Determine the [X, Y] coordinate at the center of the cell enclosing the given text.  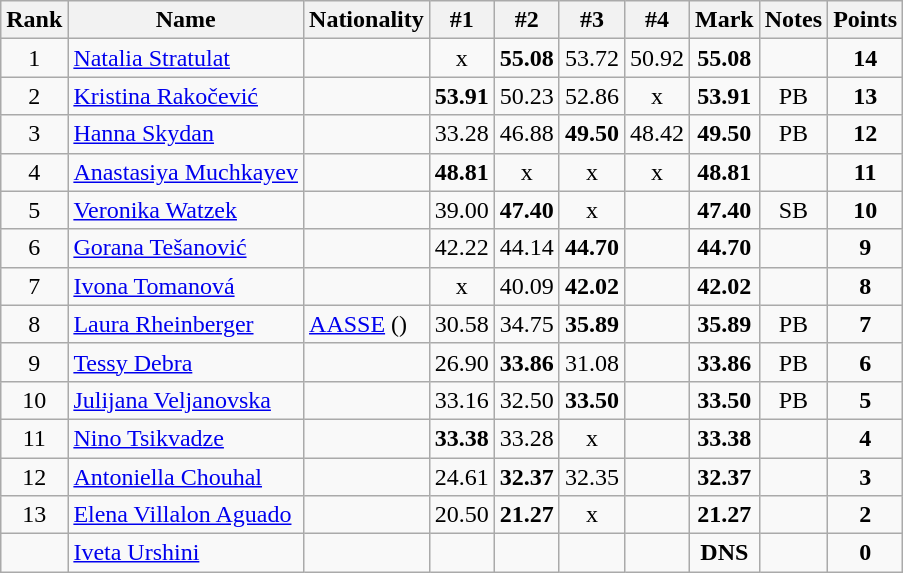
Rank [34, 20]
0 [866, 553]
20.50 [462, 515]
#3 [592, 20]
Kristina Rakočević [186, 96]
39.00 [462, 210]
Name [186, 20]
50.92 [656, 58]
26.90 [462, 362]
#1 [462, 20]
1 [34, 58]
53.72 [592, 58]
44.14 [526, 248]
24.61 [462, 477]
30.58 [462, 324]
#2 [526, 20]
48.42 [656, 134]
AASSE () [367, 324]
Laura Rheinberger [186, 324]
Antoniella Chouhal [186, 477]
Notes [793, 20]
34.75 [526, 324]
Veronika Watzek [186, 210]
Tessy Debra [186, 362]
32.50 [526, 400]
31.08 [592, 362]
52.86 [592, 96]
Nino Tsikvadze [186, 438]
14 [866, 58]
Nationality [367, 20]
Points [866, 20]
Julijana Veljanovska [186, 400]
50.23 [526, 96]
Natalia Stratulat [186, 58]
Elena Villalon Aguado [186, 515]
33.16 [462, 400]
SB [793, 210]
Ivona Tomanová [186, 286]
32.35 [592, 477]
Mark [725, 20]
Anastasiya Muchkayev [186, 172]
42.22 [462, 248]
40.09 [526, 286]
Iveta Urshini [186, 553]
DNS [725, 553]
46.88 [526, 134]
Hanna Skydan [186, 134]
#4 [656, 20]
Gorana Tešanović [186, 248]
